Identify which cell holds the provided text, then report its (x, y) central coordinate. 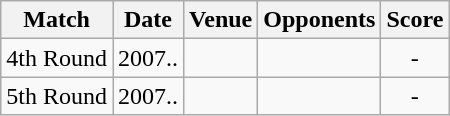
Score (415, 20)
4th Round (57, 58)
Opponents (320, 20)
Match (57, 20)
Venue (221, 20)
Date (148, 20)
5th Round (57, 96)
